Detect which cell encompasses the target text, then output its [X, Y] center coordinate. 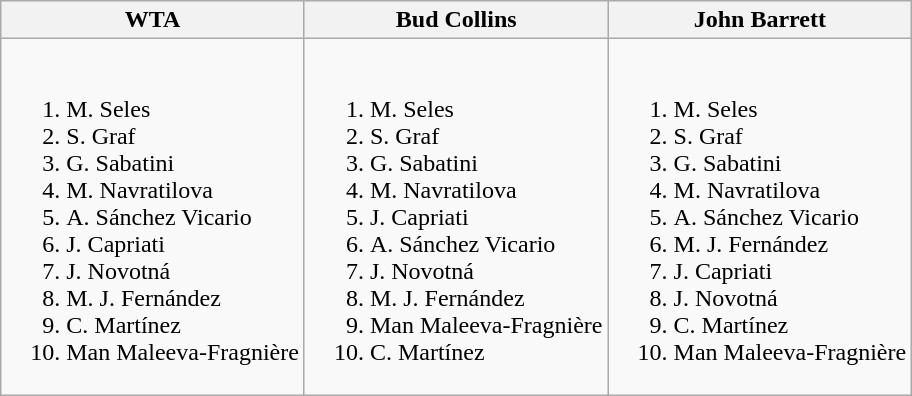
M. Seles S. Graf G. Sabatini M. Navratilova A. Sánchez Vicario M. J. Fernández J. Capriati J. Novotná C. Martínez Man Maleeva-Fragnière [760, 217]
WTA [153, 20]
John Barrett [760, 20]
Bud Collins [456, 20]
M. Seles S. Graf G. Sabatini M. Navratilova J. Capriati A. Sánchez Vicario J. Novotná M. J. Fernández Man Maleeva-Fragnière C. Martínez [456, 217]
M. Seles S. Graf G. Sabatini M. Navratilova A. Sánchez Vicario J. Capriati J. Novotná M. J. Fernández C. Martínez Man Maleeva-Fragnière [153, 217]
